Return the [x, y] coordinate for the center point of the cell that contains the specified text.  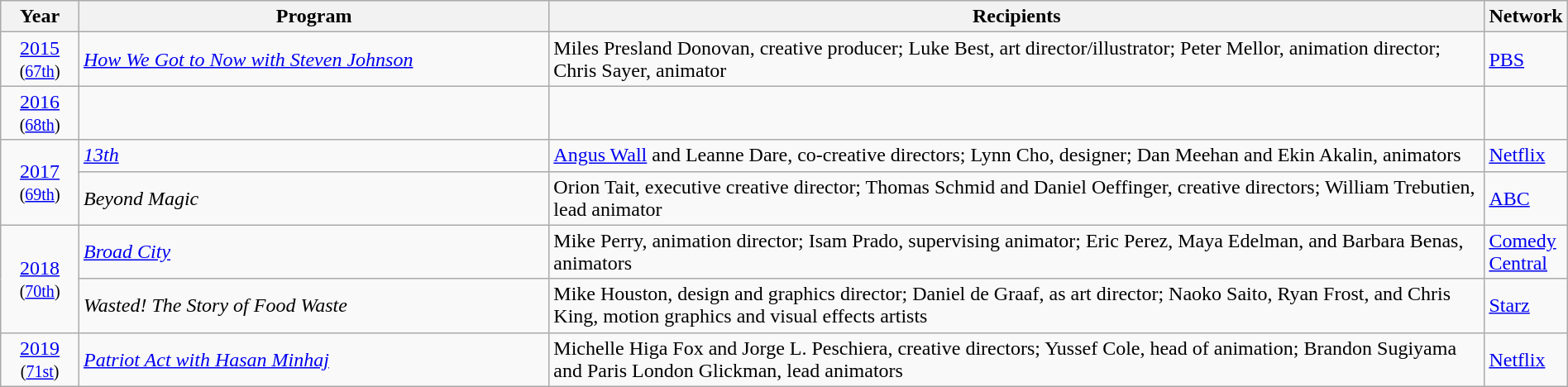
Broad City [313, 251]
Starz [1526, 306]
ABC [1526, 198]
PBS [1526, 60]
Beyond Magic [313, 198]
Wasted! The Story of Food Waste [313, 306]
Comedy Central [1526, 251]
Mike Perry, animation director; Isam Prado, supervising animator; Eric Perez, Maya Edelman, and Barbara Benas, animators [1017, 251]
2019(71st) [40, 359]
Program [313, 17]
Network [1526, 17]
2017(69th) [40, 182]
Recipients [1017, 17]
2018(70th) [40, 279]
Year [40, 17]
Orion Tait, executive creative director; Thomas Schmid and Daniel Oeffinger, creative directors; William Trebutien, lead animator [1017, 198]
Patriot Act with Hasan Minhaj [313, 359]
2015(67th) [40, 60]
Angus Wall and Leanne Dare, co-creative directors; Lynn Cho, designer; Dan Meehan and Ekin Akalin, animators [1017, 155]
13th [313, 155]
Miles Presland Donovan, creative producer; Luke Best, art director/illustrator; Peter Mellor, animation director; Chris Sayer, animator [1017, 60]
2016(68th) [40, 112]
How We Got to Now with Steven Johnson [313, 60]
